Return [X, Y] of the center of cell containing provided text 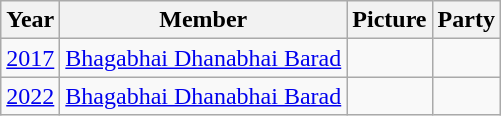
Year [30, 20]
Member [204, 20]
2022 [30, 96]
Picture [390, 20]
2017 [30, 58]
Party [466, 20]
